Provide the [x, y] coordinate of the cell's center where the given text is located.  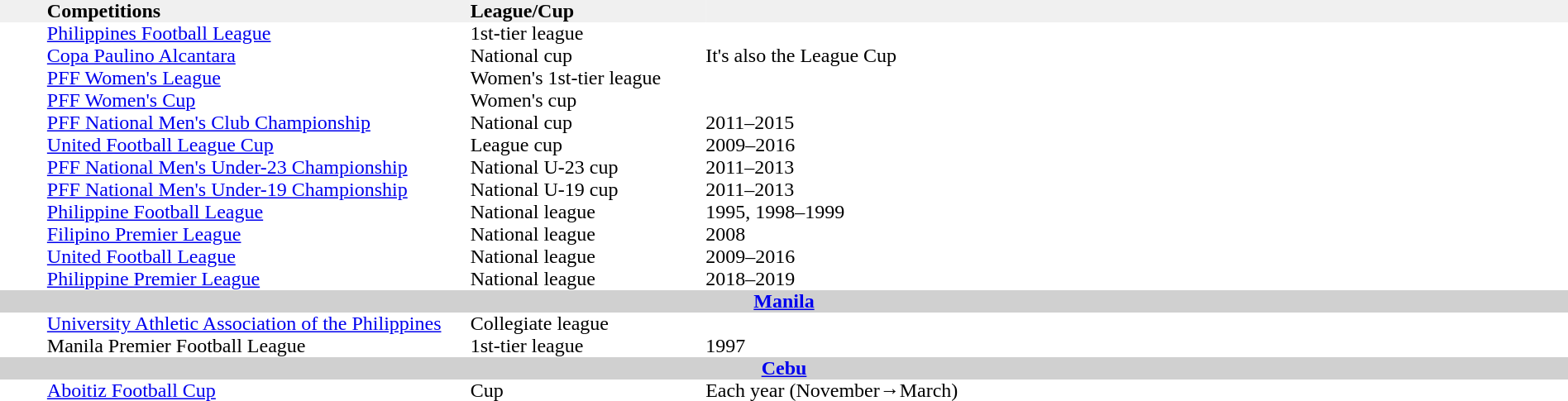
PFF National Men's Under-23 Championship [259, 167]
League cup [588, 146]
It's also the League Cup [1136, 56]
Women's 1st-tier league [588, 78]
Collegiate league [588, 324]
National U-23 cup [588, 167]
2018–2019 [1136, 279]
Filipino Premier League [259, 235]
Philippine Football League [259, 212]
Cebu [784, 369]
Manila Premier Football League [259, 346]
League/Cup [588, 12]
Copa Paulino Alcantara [259, 56]
University Athletic Association of the Philippines [259, 324]
1995, 1998–1999 [1136, 212]
Competitions [259, 12]
United Football League [259, 256]
PFF National Men's Club Championship [259, 122]
PFF Women's League [259, 78]
Philippine Premier League [259, 279]
Philippines Football League [259, 33]
PFF National Men's Under-19 Championship [259, 190]
PFF Women's Cup [259, 101]
National U-19 cup [588, 190]
2011–2015 [1136, 122]
2008 [1136, 235]
Manila [784, 301]
United Football League Cup [259, 146]
Women's cup [588, 101]
1997 [1136, 346]
